Detect which cell encompasses the target text, then output its (X, Y) center coordinate. 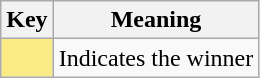
Indicates the winner (156, 58)
Key (27, 20)
Meaning (156, 20)
